Search for the cell housing the specified text and yield its [X, Y] center coordinate. 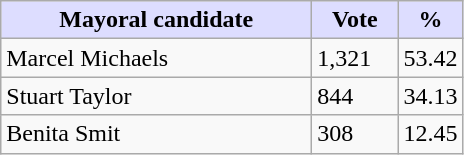
308 [355, 134]
Marcel Michaels [156, 58]
1,321 [355, 58]
Mayoral candidate [156, 20]
Benita Smit [156, 134]
34.13 [430, 96]
Stuart Taylor [156, 96]
53.42 [430, 58]
844 [355, 96]
Vote [355, 20]
12.45 [430, 134]
% [430, 20]
